Output the (X, Y) coordinate of the center of the cell containing the given text.  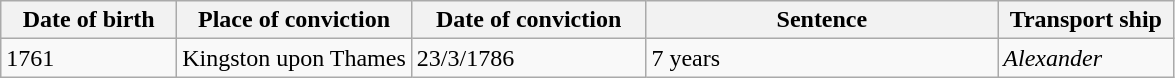
23/3/1786 (528, 58)
Date of conviction (528, 20)
Place of conviction (294, 20)
Alexander (1086, 58)
Date of birth (89, 20)
7 years (822, 58)
Kingston upon Thames (294, 58)
1761 (89, 58)
Transport ship (1086, 20)
Sentence (822, 20)
